Search for the cell housing the specified text and yield its [x, y] center coordinate. 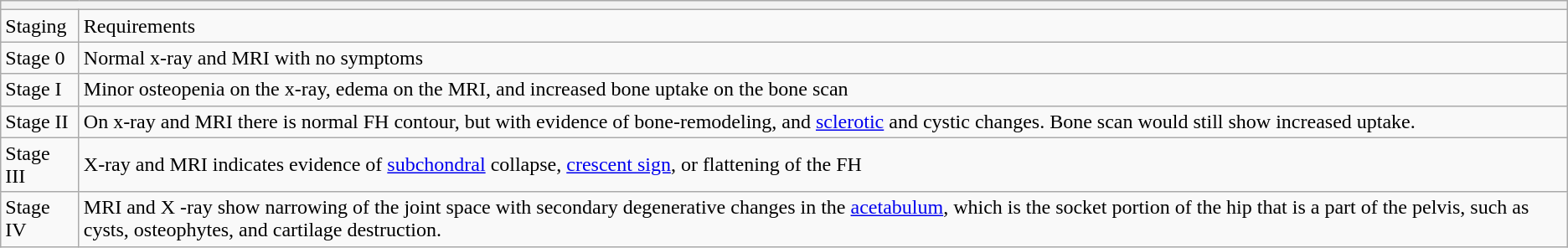
Stage III [40, 164]
Normal x-ray and MRI with no symptoms [823, 58]
Minor osteopenia on the x-ray, edema on the MRI, and increased bone uptake on the bone scan [823, 90]
Stage IV [40, 220]
Staging [40, 26]
X-ray and MRI indicates evidence of subchondral collapse, crescent sign, or flattening of the FH [823, 164]
Stage II [40, 121]
Stage I [40, 90]
Requirements [823, 26]
Stage 0 [40, 58]
